Find where the given text appears and provide that cell's center as (x, y) coordinate. 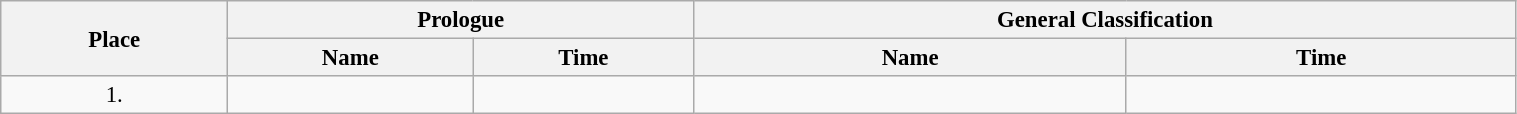
Place (114, 38)
Prologue (461, 20)
General Classification (1105, 20)
1. (114, 95)
